From the cell containing the given text, extract its center point as [X, Y] coordinate. 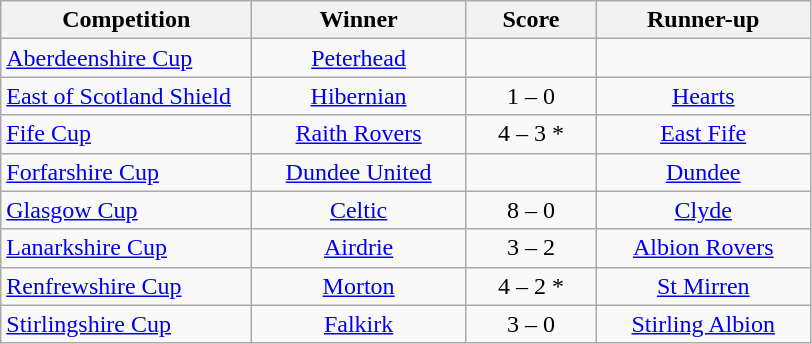
Runner-up [703, 20]
East Fife [703, 134]
Hibernian [359, 96]
4 – 2 * [530, 286]
Raith Rovers [359, 134]
Albion Rovers [703, 248]
3 – 2 [530, 248]
Glasgow Cup [126, 210]
Aberdeenshire Cup [126, 58]
8 – 0 [530, 210]
Competition [126, 20]
Score [530, 20]
Morton [359, 286]
Celtic [359, 210]
Clyde [703, 210]
Stirling Albion [703, 324]
Falkirk [359, 324]
Stirlingshire Cup [126, 324]
East of Scotland Shield [126, 96]
1 – 0 [530, 96]
Forfarshire Cup [126, 172]
Lanarkshire Cup [126, 248]
St Mirren [703, 286]
Fife Cup [126, 134]
Peterhead [359, 58]
Dundee [703, 172]
Hearts [703, 96]
Airdrie [359, 248]
3 – 0 [530, 324]
Dundee United [359, 172]
Renfrewshire Cup [126, 286]
Winner [359, 20]
4 – 3 * [530, 134]
